Determine the (X, Y) coordinate at the center of the cell enclosing the given text.  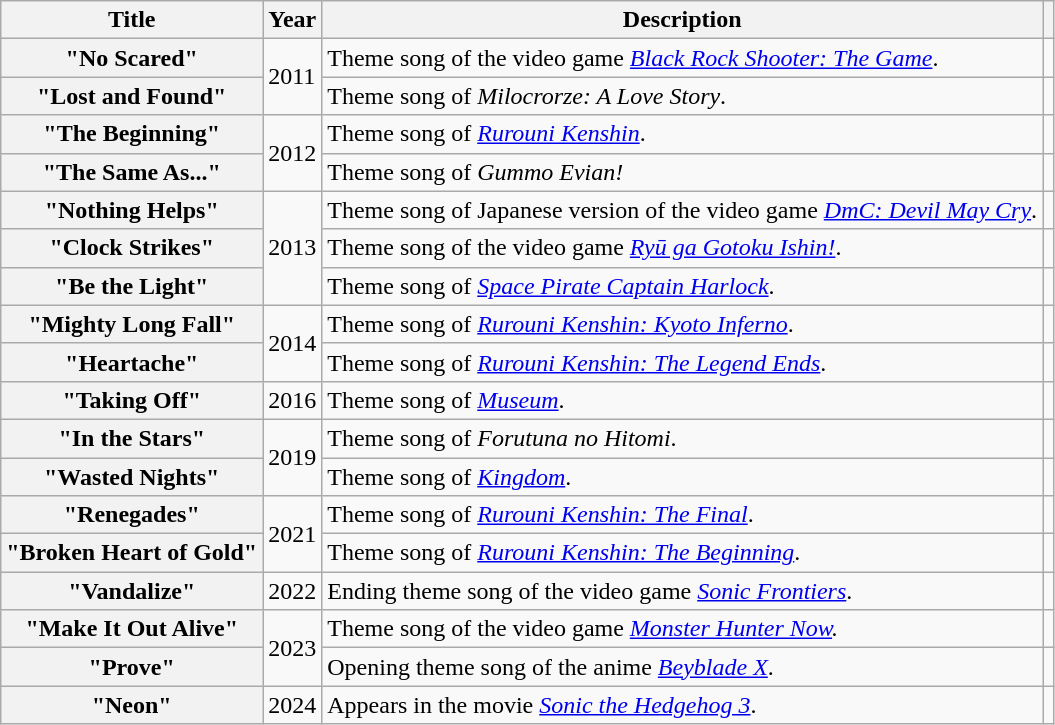
"The Beginning" (132, 134)
2023 (292, 648)
Theme song of Rurouni Kenshin: The Legend Ends. (682, 362)
"Heartache" (132, 362)
Theme song of Rurouni Kenshin. (682, 134)
"Lost and Found" (132, 96)
Theme song of Kingdom. (682, 477)
"Nothing Helps" (132, 210)
Theme song of Rurouni Kenshin: The Final. (682, 515)
Theme song of Milocrorze: A Love Story. (682, 96)
2016 (292, 400)
"Clock Strikes" (132, 248)
Opening theme song of the anime Beyblade X. (682, 667)
"No Scared" (132, 58)
Theme song of Japanese version of the video game DmC: Devil May Cry. (682, 210)
"Be the Light" (132, 286)
Theme song of the video game Black Rock Shooter: The Game. (682, 58)
"In the Stars" (132, 438)
"Renegades" (132, 515)
Year (292, 20)
"Neon" (132, 705)
2014 (292, 343)
"Broken Heart of Gold" (132, 553)
Theme song of Forutuna no Hitomi. (682, 438)
"Wasted Nights" (132, 477)
Theme song of the video game Monster Hunter Now. (682, 629)
"Mighty Long Fall" (132, 324)
2019 (292, 457)
Title (132, 20)
Appears in the movie Sonic the Hedgehog 3. (682, 705)
Description (682, 20)
Theme song of Gummo Evian! (682, 172)
"The Same As..." (132, 172)
"Taking Off" (132, 400)
Theme song of Museum. (682, 400)
2012 (292, 153)
"Make It Out Alive" (132, 629)
"Prove" (132, 667)
Theme song of Rurouni Kenshin: Kyoto Inferno. (682, 324)
"Vandalize" (132, 591)
2022 (292, 591)
Theme song of the video game Ryū ga Gotoku Ishin!. (682, 248)
Theme song of Rurouni Kenshin: The Beginning. (682, 553)
Ending theme song of the video game Sonic Frontiers. (682, 591)
Theme song of Space Pirate Captain Harlock. (682, 286)
2011 (292, 77)
2024 (292, 705)
2021 (292, 534)
2013 (292, 248)
